Scan for the cell matching the given text and deliver its [X, Y] coordinate at center. 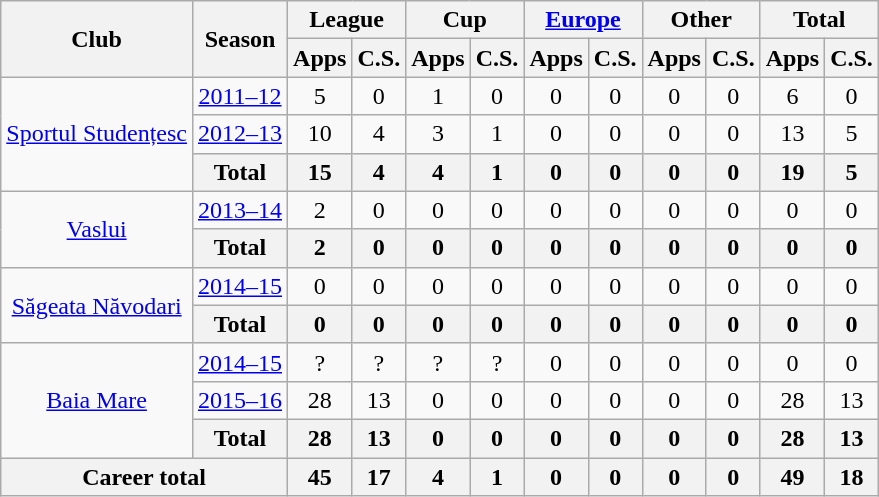
2011–12 [240, 96]
15 [320, 172]
Sportul Studențesc [97, 134]
3 [438, 134]
League [347, 20]
2013–14 [240, 210]
Club [97, 39]
Săgeata Năvodari [97, 305]
49 [792, 477]
Cup [465, 20]
45 [320, 477]
18 [852, 477]
Europe [583, 20]
10 [320, 134]
6 [792, 96]
17 [379, 477]
19 [792, 172]
Career total [144, 477]
2012–13 [240, 134]
2015–16 [240, 400]
Season [240, 39]
Other [701, 20]
Baia Mare [97, 400]
Vaslui [97, 229]
